Determine the [x, y] coordinate at the center of the cell enclosing the given text.  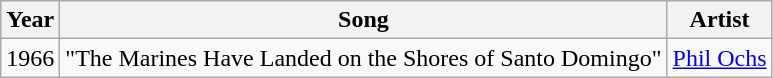
Song [364, 20]
Phil Ochs [720, 58]
"The Marines Have Landed on the Shores of Santo Domingo" [364, 58]
1966 [30, 58]
Artist [720, 20]
Year [30, 20]
